Locate the cell with the specified text and output its (x, y) center coordinate. 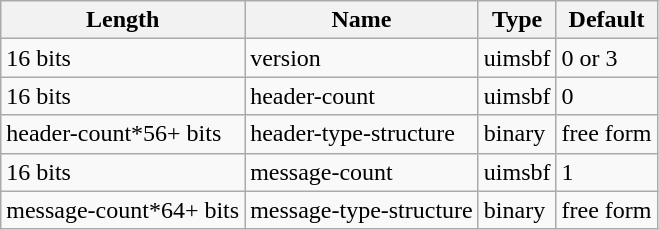
Type (517, 20)
version (362, 58)
header-count (362, 96)
Name (362, 20)
Default (606, 20)
message-count (362, 172)
0 or 3 (606, 58)
message-type-structure (362, 210)
0 (606, 96)
1 (606, 172)
Length (123, 20)
header-type-structure (362, 134)
message-count*64+ bits (123, 210)
header-count*56+ bits (123, 134)
